For the text-containing cell, return its midpoint in [X, Y] coordinate format. 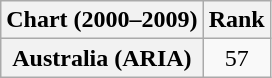
57 [236, 58]
Rank [236, 20]
Chart (2000–2009) [102, 20]
Australia (ARIA) [102, 58]
